Pinpoint the cell where the given text exists, returning its (X, Y) midpoint coordinate. 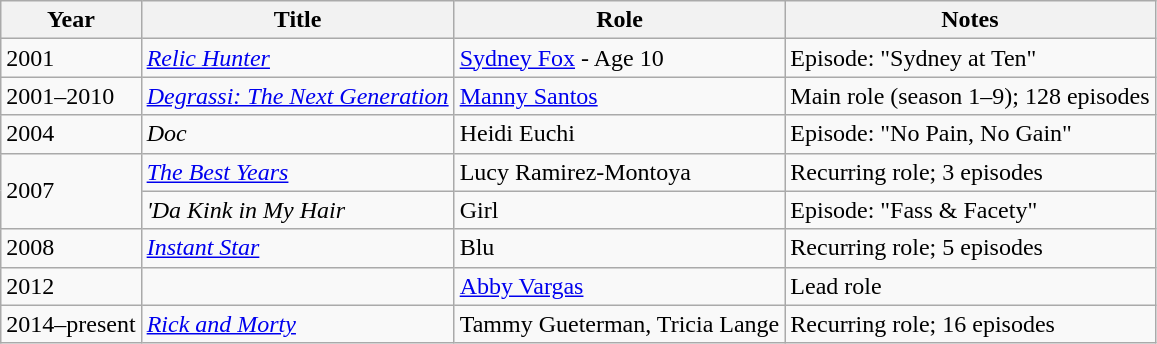
2014–present (71, 324)
Episode: "Sydney at Ten" (970, 58)
Recurring role; 16 episodes (970, 324)
Role (620, 20)
Rick and Morty (298, 324)
Manny Santos (620, 96)
Recurring role; 5 episodes (970, 248)
Recurring role; 3 episodes (970, 172)
Title (298, 20)
Instant Star (298, 248)
Main role (season 1–9); 128 episodes (970, 96)
Notes (970, 20)
Heidi Euchi (620, 134)
Girl (620, 210)
Degrassi: The Next Generation (298, 96)
Episode: "Fass & Facety" (970, 210)
Lead role (970, 286)
2001 (71, 58)
Relic Hunter (298, 58)
The Best Years (298, 172)
Tammy Gueterman, Tricia Lange (620, 324)
Year (71, 20)
2004 (71, 134)
Episode: "No Pain, No Gain" (970, 134)
2012 (71, 286)
'Da Kink in My Hair (298, 210)
2008 (71, 248)
Sydney Fox - Age 10 (620, 58)
2001–2010 (71, 96)
2007 (71, 191)
Doc (298, 134)
Lucy Ramirez-Montoya (620, 172)
Abby Vargas (620, 286)
Blu (620, 248)
